Determine the (X, Y) coordinate at the center of the cell enclosing the given text.  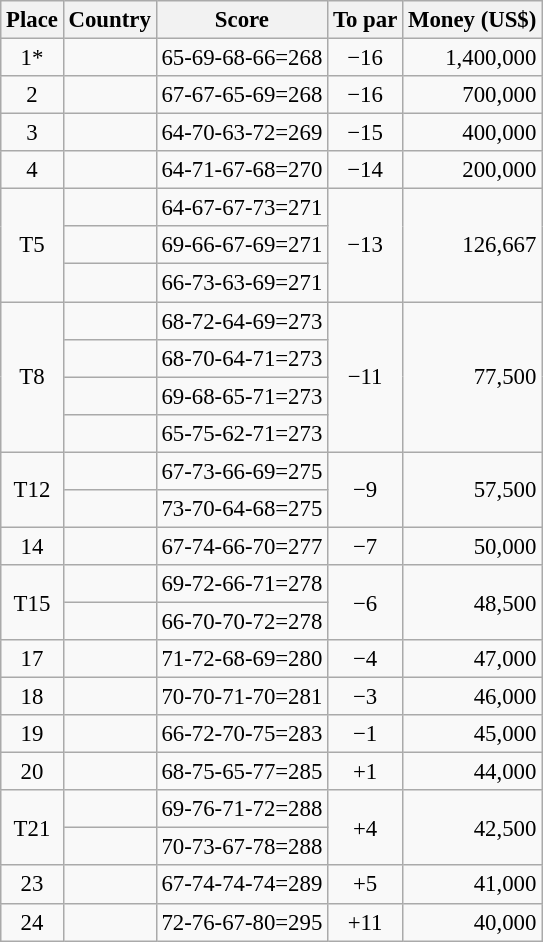
+5 (366, 885)
Money (US$) (472, 20)
Country (110, 20)
−3 (366, 697)
T8 (32, 377)
126,667 (472, 246)
64-71-67-68=270 (242, 170)
66-70-70-72=278 (242, 621)
68-75-65-77=285 (242, 772)
73-70-64-68=275 (242, 509)
700,000 (472, 95)
−15 (366, 133)
3 (32, 133)
−1 (366, 734)
24 (32, 922)
47,000 (472, 659)
69-72-66-71=278 (242, 584)
44,000 (472, 772)
1* (32, 58)
68-72-64-69=273 (242, 321)
T12 (32, 490)
T15 (32, 602)
42,500 (472, 828)
14 (32, 546)
19 (32, 734)
41,000 (472, 885)
71-72-68-69=280 (242, 659)
400,000 (472, 133)
To par (366, 20)
77,500 (472, 377)
45,000 (472, 734)
2 (32, 95)
46,000 (472, 697)
64-70-63-72=269 (242, 133)
67-74-74-74=289 (242, 885)
−13 (366, 246)
T5 (32, 246)
−4 (366, 659)
72-76-67-80=295 (242, 922)
64-67-67-73=271 (242, 208)
T21 (32, 828)
+1 (366, 772)
65-75-62-71=273 (242, 433)
−11 (366, 377)
70-70-71-70=281 (242, 697)
69-68-65-71=273 (242, 396)
Place (32, 20)
4 (32, 170)
20 (32, 772)
67-73-66-69=275 (242, 471)
48,500 (472, 602)
67-67-65-69=268 (242, 95)
50,000 (472, 546)
17 (32, 659)
65-69-68-66=268 (242, 58)
69-66-67-69=271 (242, 245)
1,400,000 (472, 58)
68-70-64-71=273 (242, 358)
+4 (366, 828)
−7 (366, 546)
Score (242, 20)
18 (32, 697)
+11 (366, 922)
−6 (366, 602)
66-72-70-75=283 (242, 734)
−9 (366, 490)
23 (32, 885)
−14 (366, 170)
70-73-67-78=288 (242, 847)
67-74-66-70=277 (242, 546)
40,000 (472, 922)
66-73-63-69=271 (242, 283)
57,500 (472, 490)
69-76-71-72=288 (242, 809)
200,000 (472, 170)
